Find where the given text appears and provide that cell's center as [x, y] coordinate. 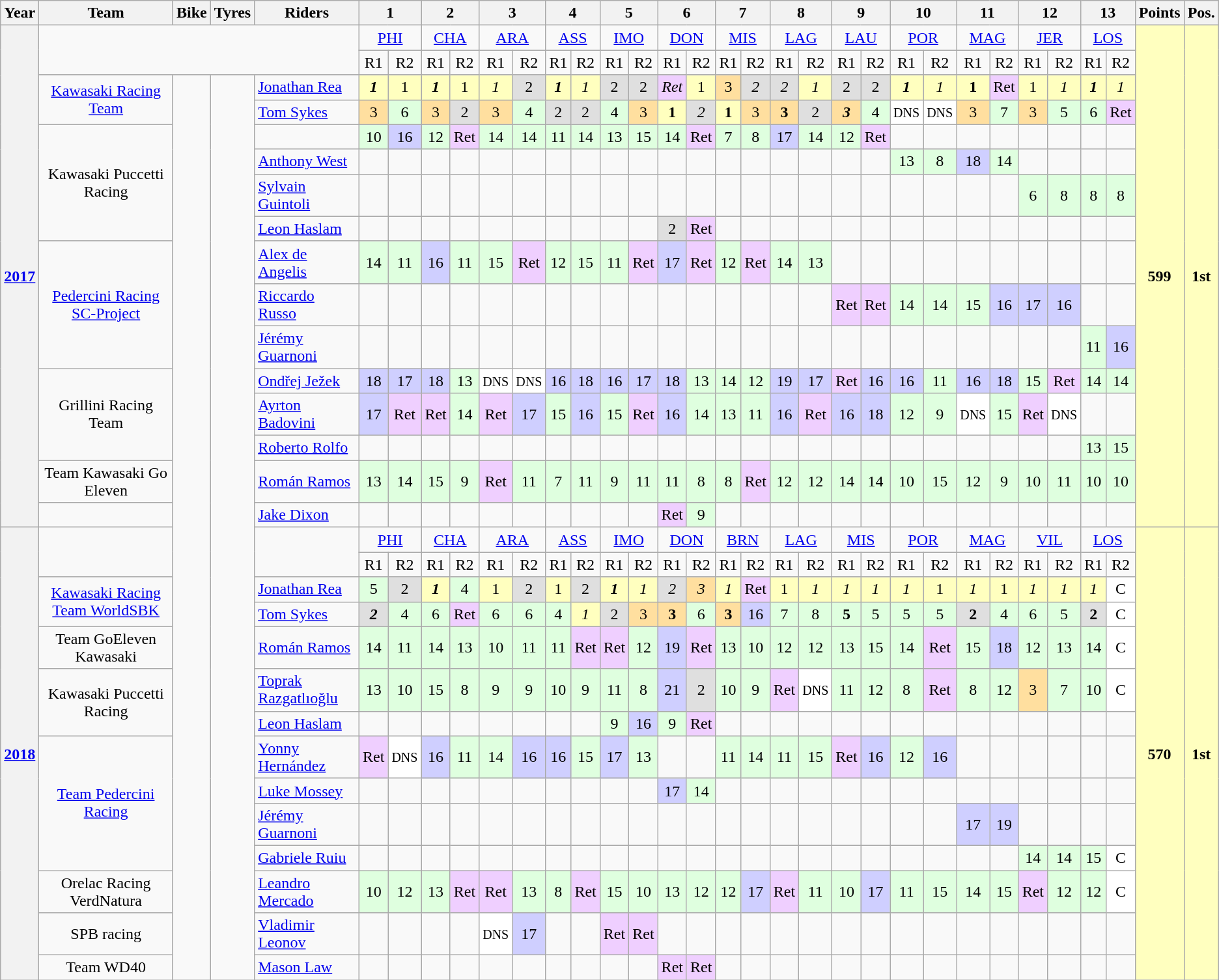
21 [672, 690]
Kawasaki Racing Team [106, 100]
SPB racing [106, 934]
Roberto Rolfo [307, 448]
Orelac Racing VerdNatura [106, 891]
Leandro Mercado [307, 891]
Team GoEleven Kawasaki [106, 647]
Points [1159, 13]
Sylvain Guintoli [307, 195]
Kawasaki Racing Team WorldSBK [106, 602]
Team [106, 13]
Pedercini Racing SC-Project [106, 305]
Team Kawasaki Go Eleven [106, 482]
Team Pedercini Racing [106, 803]
Ayrton Badovini [307, 414]
Team WD40 [106, 968]
VIL [1050, 540]
JER [1050, 38]
Luke Mossey [307, 791]
Anthony West [307, 161]
Mason Law [307, 968]
Bike [191, 13]
Yonny Hernández [307, 757]
570 [1159, 754]
Jake Dixon [307, 515]
599 [1159, 276]
Grillini Racing Team [106, 414]
Tyres [232, 13]
Pos. [1201, 13]
BRN [742, 540]
Riccardo Russo [307, 305]
Ondřej Ježek [307, 381]
Toprak Razgatlıoğlu [307, 690]
Riders [307, 13]
Vladimir Leonov [307, 934]
2018 [20, 754]
2017 [20, 276]
LAU [861, 38]
Alex de Angelis [307, 262]
Year [20, 13]
Gabriele Ruiu [307, 858]
